Identify which cell holds the provided text, then report its [x, y] central coordinate. 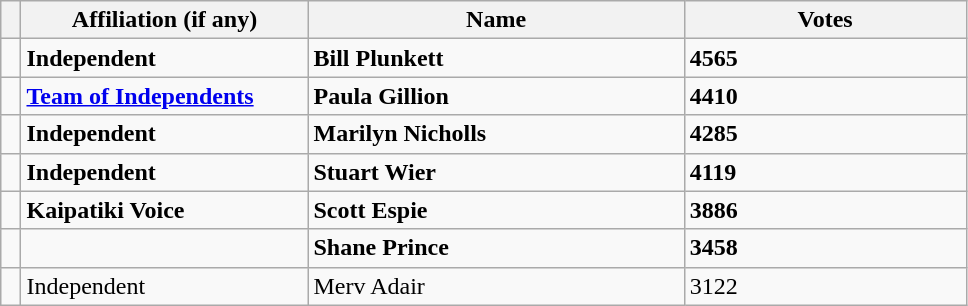
Affiliation (if any) [164, 20]
Name [496, 20]
3122 [825, 286]
Shane Prince [496, 248]
4565 [825, 58]
3458 [825, 248]
Bill Plunkett [496, 58]
Kaipatiki Voice [164, 210]
4119 [825, 172]
Votes [825, 20]
Scott Espie [496, 210]
4410 [825, 96]
3886 [825, 210]
Marilyn Nicholls [496, 134]
Paula Gillion [496, 96]
Team of Independents [164, 96]
Merv Adair [496, 286]
4285 [825, 134]
Stuart Wier [496, 172]
